Determine the [X, Y] coordinate at the center of the cell enclosing the given text.  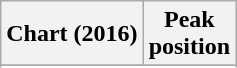
Peak position [189, 34]
Chart (2016) [72, 34]
